Locate the cell with the specified text and output its [X, Y] center coordinate. 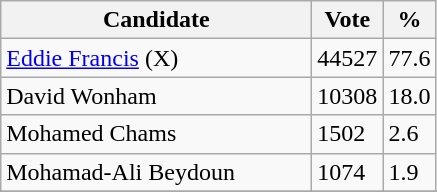
David Wonham [156, 96]
18.0 [410, 96]
1074 [348, 172]
Eddie Francis (X) [156, 58]
2.6 [410, 134]
1.9 [410, 172]
Vote [348, 20]
77.6 [410, 58]
44527 [348, 58]
1502 [348, 134]
% [410, 20]
10308 [348, 96]
Mohamed Chams [156, 134]
Candidate [156, 20]
Mohamad-Ali Beydoun [156, 172]
